Identify which cell holds the provided text, then report its (X, Y) central coordinate. 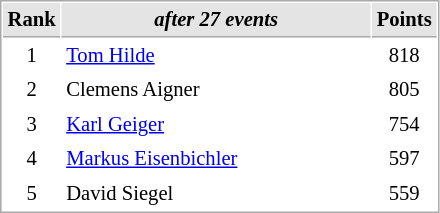
597 (404, 158)
4 (32, 158)
David Siegel (216, 194)
3 (32, 124)
after 27 events (216, 20)
Points (404, 20)
Karl Geiger (216, 124)
Tom Hilde (216, 56)
2 (32, 90)
818 (404, 56)
754 (404, 124)
805 (404, 90)
1 (32, 56)
Markus Eisenbichler (216, 158)
5 (32, 194)
559 (404, 194)
Clemens Aigner (216, 90)
Rank (32, 20)
